Search for the cell housing the specified text and yield its (x, y) center coordinate. 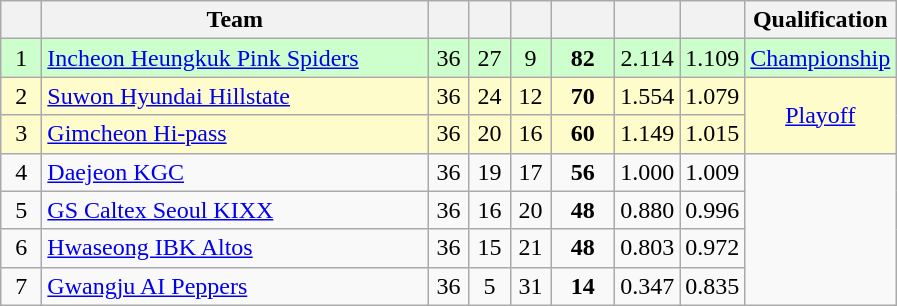
0.880 (648, 210)
6 (22, 248)
82 (583, 58)
3 (22, 134)
Championship (820, 58)
1.079 (712, 96)
60 (583, 134)
56 (583, 172)
0.996 (712, 210)
12 (530, 96)
1.149 (648, 134)
0.347 (648, 286)
9 (530, 58)
0.835 (712, 286)
19 (490, 172)
Daejeon KGC (235, 172)
17 (530, 172)
1.554 (648, 96)
27 (490, 58)
4 (22, 172)
1.109 (712, 58)
1 (22, 58)
2 (22, 96)
0.972 (712, 248)
0.803 (648, 248)
Team (235, 20)
1.009 (712, 172)
21 (530, 248)
GS Caltex Seoul KIXX (235, 210)
2.114 (648, 58)
Qualification (820, 20)
7 (22, 286)
1.000 (648, 172)
Incheon Heungkuk Pink Spiders (235, 58)
14 (583, 286)
Gwangju AI Peppers (235, 286)
Suwon Hyundai Hillstate (235, 96)
Playoff (820, 115)
24 (490, 96)
31 (530, 286)
Gimcheon Hi-pass (235, 134)
Hwaseong IBK Altos (235, 248)
70 (583, 96)
15 (490, 248)
1.015 (712, 134)
